Capture the cell that displays the provided text and extract its [x, y] central coordinate. 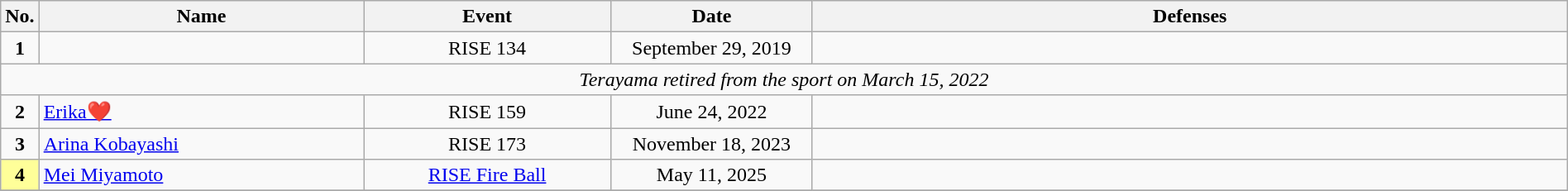
RISE Fire Ball [488, 175]
Terayama retired from the sport on March 15, 2022 [784, 79]
2 [20, 112]
Event [488, 17]
Mei Miyamoto [202, 175]
June 24, 2022 [711, 112]
Name [202, 17]
3 [20, 143]
RISE 159 [488, 112]
May 11, 2025 [711, 175]
4 [20, 175]
1 [20, 48]
RISE 134 [488, 48]
Defenses [1189, 17]
RISE 173 [488, 143]
Arina Kobayashi [202, 143]
Erika❤️ [202, 112]
Date [711, 17]
November 18, 2023 [711, 143]
No. [20, 17]
September 29, 2019 [711, 48]
